Scan for the cell matching the given text and deliver its [X, Y] coordinate at center. 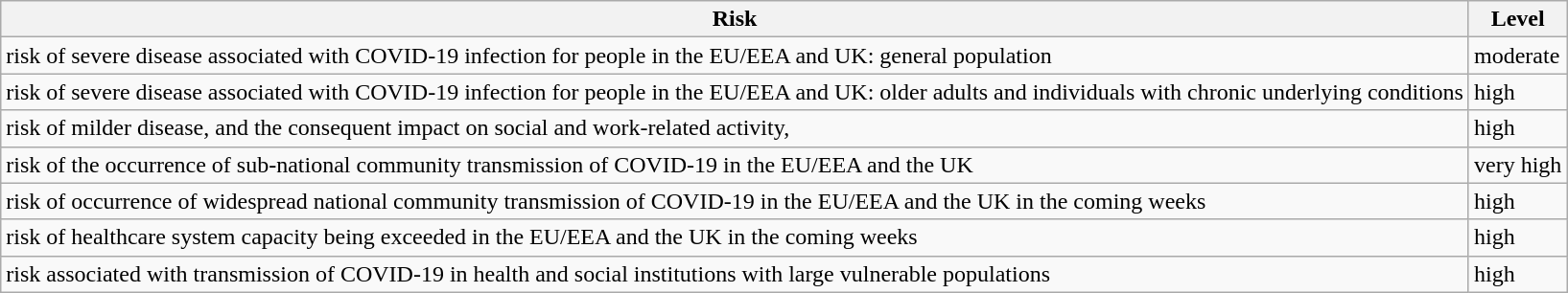
risk of milder disease, and the consequent impact on social and work-related activity, [735, 128]
risk of the occurrence of sub-national community transmission of COVID-19 in the EU/EEA and the UK [735, 165]
risk of occurrence of widespread national community transmission of COVID-19 in the EU/EEA and the UK in the coming weeks [735, 201]
very high [1517, 165]
risk of healthcare system capacity being exceeded in the EU/EEA and the UK in the coming weeks [735, 237]
moderate [1517, 56]
Risk [735, 19]
risk associated with transmission of COVID-19 in health and social institutions with large vulnerable populations [735, 274]
risk of severe disease associated with COVID-19 infection for people in the EU/EEA and UK: general population [735, 56]
Level [1517, 19]
